From the cell containing the given text, extract its center point as (x, y) coordinate. 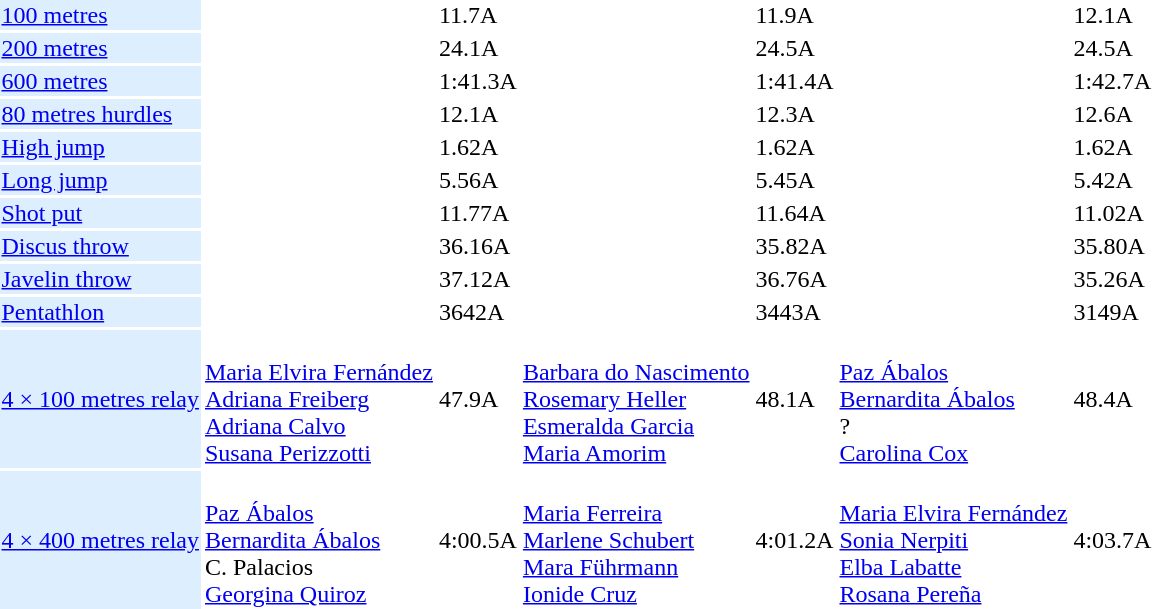
48.1A (794, 399)
11.64A (794, 213)
12.1A (478, 114)
High jump (100, 147)
11.7A (478, 15)
4 × 400 metres relay (100, 540)
4:00.5A (478, 540)
12.3A (794, 114)
Paz Ábalos Bernardita Ábalos C. Palacios Georgina Quiroz (318, 540)
1:41.4A (794, 81)
Maria Elvira Fernández Adriana Freiberg Adriana Calvo Susana Perizzotti (318, 399)
24.5A (794, 48)
100 metres (100, 15)
35.82A (794, 246)
4:01.2A (794, 540)
Discus throw (100, 246)
37.12A (478, 279)
Barbara do Nascimento Rosemary Heller Esmeralda Garcia Maria Amorim (636, 399)
Long jump (100, 180)
36.16A (478, 246)
3642A (478, 312)
Paz Ábalos Bernardita Ábalos ? Carolina Cox (954, 399)
200 metres (100, 48)
Maria Ferreira Marlene Schubert Mara Führmann Ionide Cruz (636, 540)
5.45A (794, 180)
11.77A (478, 213)
4 × 100 metres relay (100, 399)
600 metres (100, 81)
Maria Elvira Fernández Sonia Nerpiti Elba Labatte Rosana Pereña (954, 540)
11.9A (794, 15)
36.76A (794, 279)
24.1A (478, 48)
5.56A (478, 180)
Javelin throw (100, 279)
47.9A (478, 399)
3443A (794, 312)
1:41.3A (478, 81)
Shot put (100, 213)
Pentathlon (100, 312)
80 metres hurdles (100, 114)
